Identify which cell holds the provided text, then report its [x, y] central coordinate. 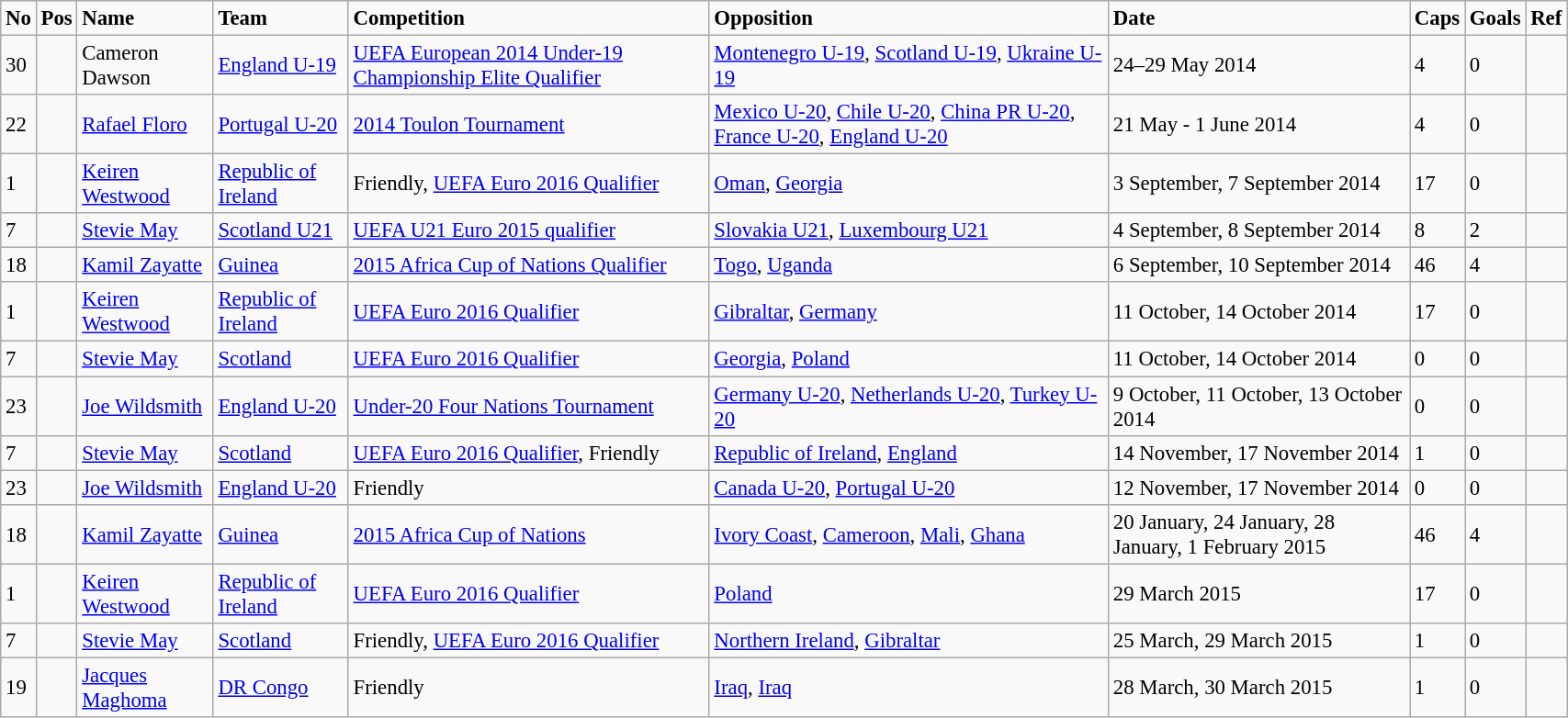
Republic of Ireland, England [908, 453]
2015 Africa Cup of Nations [529, 534]
30 [18, 66]
20 January, 24 January, 28 January, 1 February 2015 [1259, 534]
22 [18, 125]
Name [145, 18]
Gibraltar, Germany [908, 312]
8 [1438, 230]
DR Congo [281, 687]
Poland [908, 593]
Slovakia U21, Luxembourg U21 [908, 230]
Date [1259, 18]
Scotland U21 [281, 230]
Under-20 Four Nations Tournament [529, 406]
6 September, 10 September 2014 [1259, 265]
9 October, 11 October, 13 October 2014 [1259, 406]
Canada U-20, Portugal U-20 [908, 488]
24–29 May 2014 [1259, 66]
12 November, 17 November 2014 [1259, 488]
Ivory Coast, Cameroon, Mali, Ghana [908, 534]
2015 Africa Cup of Nations Qualifier [529, 265]
Northern Ireland, Gibraltar [908, 641]
19 [18, 687]
Goals [1495, 18]
Ref [1547, 18]
UEFA European 2014 Under-19 Championship Elite Qualifier [529, 66]
Iraq, Iraq [908, 687]
Mexico U-20, Chile U-20, China PR U-20, France U-20, England U-20 [908, 125]
14 November, 17 November 2014 [1259, 453]
Pos [57, 18]
Portugal U-20 [281, 125]
Opposition [908, 18]
4 September, 8 September 2014 [1259, 230]
Georgia, Poland [908, 359]
28 March, 30 March 2015 [1259, 687]
25 March, 29 March 2015 [1259, 641]
Jacques Maghoma [145, 687]
3 September, 7 September 2014 [1259, 184]
Germany U-20, Netherlands U-20, Turkey U-20 [908, 406]
Montenegro U-19, Scotland U-19, Ukraine U-19 [908, 66]
Oman, Georgia [908, 184]
Cameron Dawson [145, 66]
England U-19 [281, 66]
UEFA Euro 2016 Qualifier, Friendly [529, 453]
Caps [1438, 18]
2014 Toulon Tournament [529, 125]
UEFA U21 Euro 2015 qualifier [529, 230]
Rafael Floro [145, 125]
21 May - 1 June 2014 [1259, 125]
No [18, 18]
Team [281, 18]
Togo, Uganda [908, 265]
Competition [529, 18]
2 [1495, 230]
29 March 2015 [1259, 593]
